Output the (X, Y) coordinate of the center of the cell containing the given text.  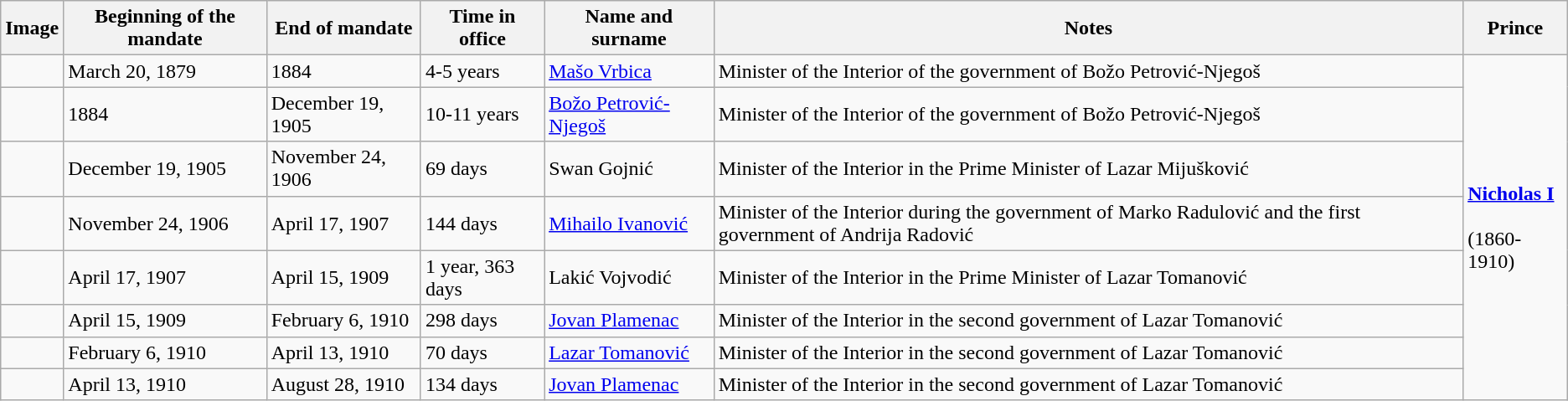
10-11 years (482, 114)
Minister of the Interior in the Prime Minister of Lazar Tomanović (1088, 278)
Mašo Vrbica (630, 71)
1 year, 363 days (482, 278)
Lakić Vojvodić (630, 278)
Swan Gojnić (630, 169)
Name and surname (630, 28)
134 days (482, 384)
August 28, 1910 (343, 384)
March 20, 1879 (165, 71)
Prince (1516, 28)
144 days (482, 223)
69 days (482, 169)
4-5 years (482, 71)
Minister of the Interior during the government of Marko Radulović and the first government of Andrija Radović (1088, 223)
Notes (1088, 28)
Minister of the Interior in the Prime Minister of Lazar Mijušković (1088, 169)
Lazar Tomanović (630, 352)
70 days (482, 352)
Mihailo Ivanović (630, 223)
Beginning of the mandate (165, 28)
Božo Petrović-Njegoš (630, 114)
298 days (482, 321)
Time in office (482, 28)
End of mandate (343, 28)
Image (32, 28)
Nicholas I(1860-1910) (1516, 228)
